Output the [x, y] coordinate of the center of the cell containing the given text.  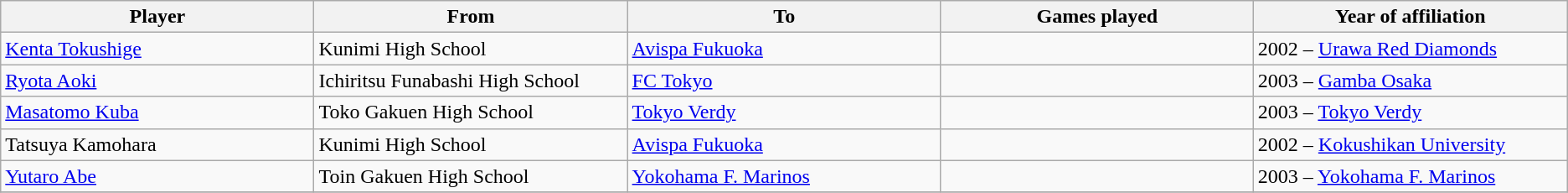
Yutaro Abe [157, 176]
Player [157, 17]
Toko Gakuen High School [471, 112]
Tokyo Verdy [784, 112]
FC Tokyo [784, 81]
From [471, 17]
To [784, 17]
2003 – Gamba Osaka [1411, 81]
Kenta Tokushige [157, 49]
Yokohama F. Marinos [784, 176]
Tatsuya Kamohara [157, 144]
2003 – Tokyo Verdy [1411, 112]
Masatomo Kuba [157, 112]
Ryota Aoki [157, 81]
2002 – Urawa Red Diamonds [1411, 49]
Games played [1097, 17]
2002 – Kokushikan University [1411, 144]
Toin Gakuen High School [471, 176]
2003 – Yokohama F. Marinos [1411, 176]
Year of affiliation [1411, 17]
Ichiritsu Funabashi High School [471, 81]
